Provide the (x, y) coordinate of the cell's center where the given text is located.  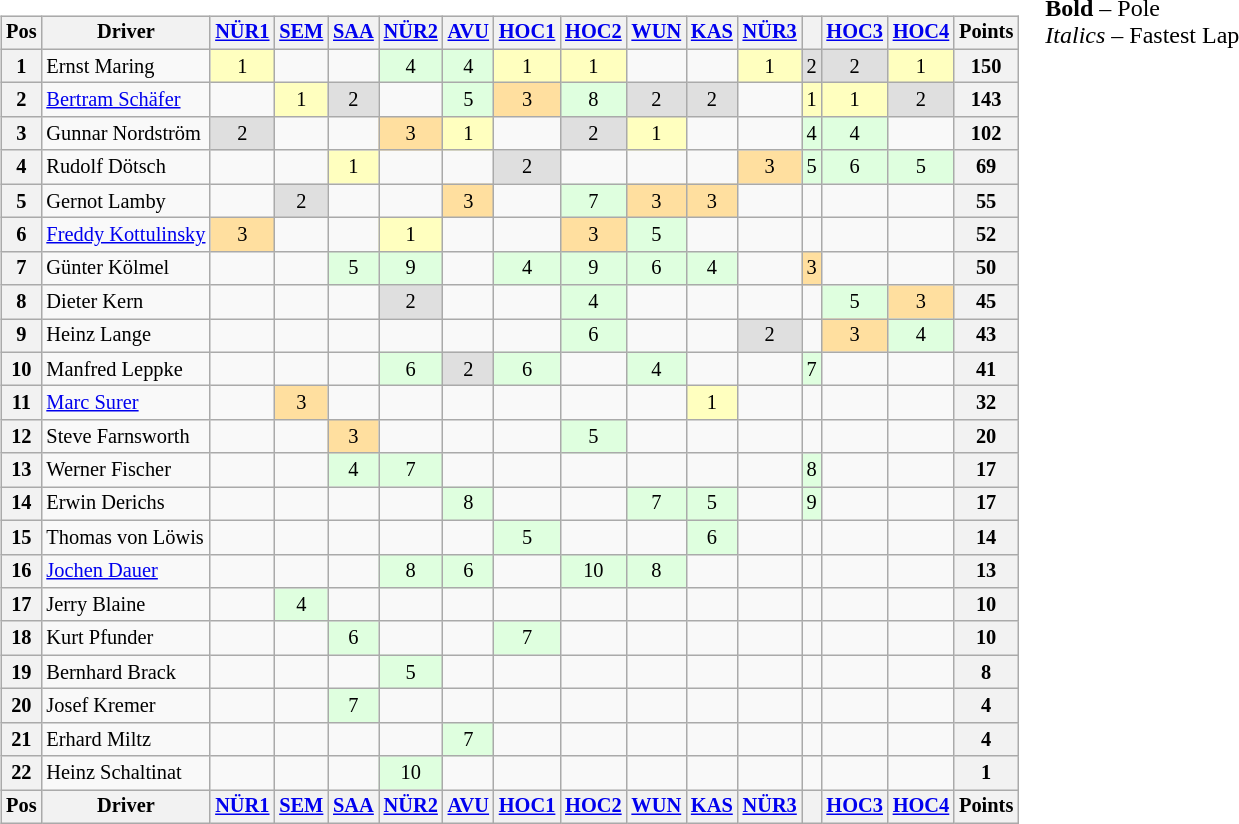
Bertram Schäfer (126, 100)
22 (21, 773)
Heinz Lange (126, 336)
Kurt Pfunder (126, 638)
Erhard Miltz (126, 739)
43 (986, 336)
150 (986, 66)
Thomas von Löwis (126, 537)
Erwin Derichs (126, 504)
45 (986, 302)
Steve Farnsworth (126, 437)
Jochen Dauer (126, 571)
Josef Kremer (126, 706)
Manfred Leppke (126, 369)
50 (986, 268)
Ernst Maring (126, 66)
Gunnar Nordström (126, 134)
12 (21, 437)
Marc Surer (126, 403)
Dieter Kern (126, 302)
18 (21, 638)
Bernhard Brack (126, 672)
Günter Kölmel (126, 268)
102 (986, 134)
11 (21, 403)
Werner Fischer (126, 470)
55 (986, 201)
19 (21, 672)
69 (986, 167)
143 (986, 100)
32 (986, 403)
Freddy Kottulinsky (126, 235)
Heinz Schaltinat (126, 773)
16 (21, 571)
21 (21, 739)
41 (986, 369)
52 (986, 235)
Gernot Lamby (126, 201)
15 (21, 537)
Jerry Blaine (126, 605)
Rudolf Dötsch (126, 167)
